Find where the given text appears and provide that cell's center as (X, Y) coordinate. 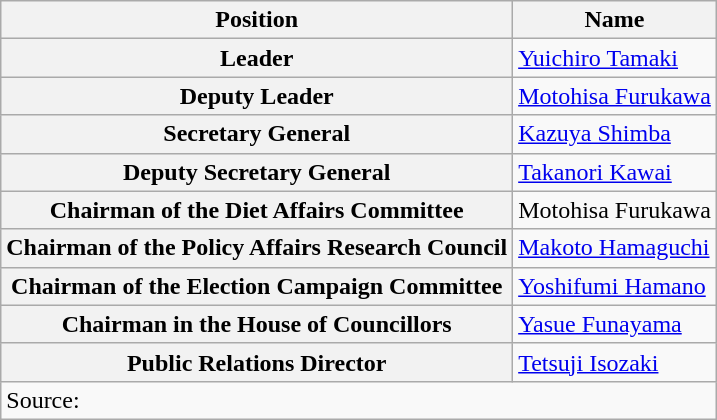
Deputy Secretary General (257, 172)
Position (257, 20)
Source: (359, 400)
Tetsuji Isozaki (615, 362)
Makoto Hamaguchi (615, 248)
Kazuya Shimba (615, 134)
Public Relations Director (257, 362)
Yoshifumi Hamano (615, 286)
Yasue Funayama (615, 324)
Chairman of the Diet Affairs Committee (257, 210)
Chairman in the House of Councillors (257, 324)
Yuichiro Tamaki (615, 58)
Takanori Kawai (615, 172)
Leader (257, 58)
Secretary General (257, 134)
Deputy Leader (257, 96)
Name (615, 20)
Chairman of the Election Campaign Committee (257, 286)
Chairman of the Policy Affairs Research Council (257, 248)
